Scan for the cell matching the given text and deliver its (X, Y) coordinate at center. 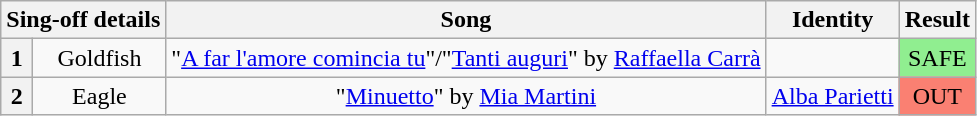
Identity (832, 20)
Alba Parietti (832, 96)
"A far l'amore comincia tu"/"Tanti auguri" by Raffaella Carrà (466, 58)
SAFE (937, 58)
Sing-off details (84, 20)
Song (466, 20)
Eagle (100, 96)
1 (17, 58)
Goldfish (100, 58)
OUT (937, 96)
"Minuetto" by Mia Martini (466, 96)
Result (937, 20)
2 (17, 96)
